Capture the cell that displays the provided text and extract its (x, y) central coordinate. 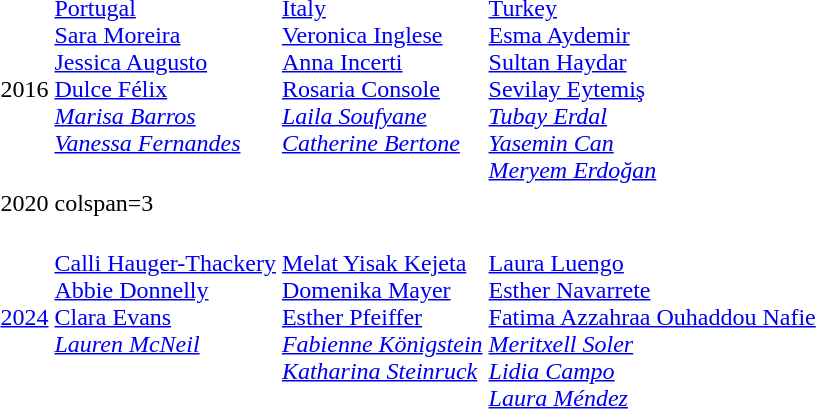
colspan=3 (165, 203)
